Locate the cell with the specified text and output its [x, y] center coordinate. 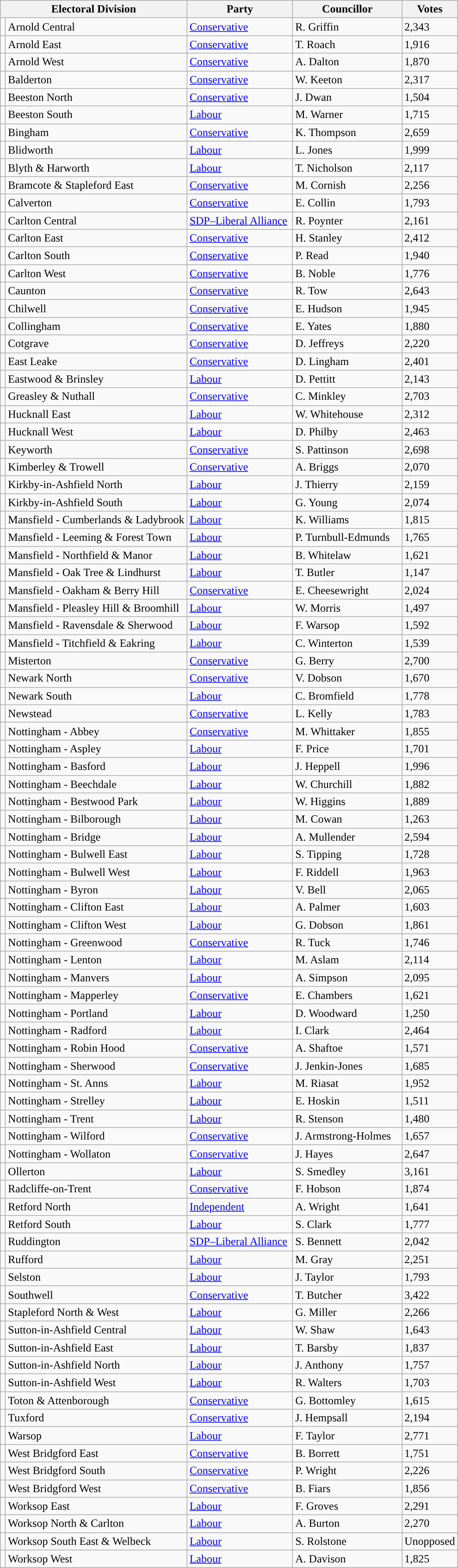
Nottingham - Sherwood [96, 1066]
2,464 [430, 1030]
1,999 [430, 150]
2,161 [430, 221]
1,746 [430, 942]
G. Young [347, 502]
1,945 [430, 309]
1,880 [430, 326]
Nottingham - St. Anns [96, 1084]
Nottingham - Byron [96, 890]
Sutton-in-Ashfield North [96, 1365]
Ruddington [96, 1242]
B. Fiars [347, 1488]
Newstead [96, 713]
E. Yates [347, 326]
1,603 [430, 907]
Party [240, 9]
F. Price [347, 749]
2,159 [430, 484]
2,463 [430, 432]
Toton & Attenborough [96, 1401]
Nottingham - Mapperley [96, 995]
Beeston South [96, 115]
J. Armstrong-Holmes [347, 1136]
2,270 [430, 1524]
T. Barsby [347, 1348]
1,952 [430, 1084]
Warsop [96, 1436]
F. Warsop [347, 626]
D. Pettitt [347, 379]
Newark North [96, 678]
D. Lingham [347, 361]
Arnold West [96, 62]
M. Gray [347, 1259]
T. Butler [347, 573]
Eastwood & Brinsley [96, 379]
2,771 [430, 1436]
1,147 [430, 573]
Stapleford North & West [96, 1312]
1,751 [430, 1453]
Rufford [96, 1259]
A. Briggs [347, 467]
W. Churchill [347, 784]
2,647 [430, 1154]
Newark South [96, 696]
Nottingham - Aspley [96, 749]
1,916 [430, 44]
1,701 [430, 749]
Sutton-in-Ashfield Central [96, 1330]
Worksop East [96, 1506]
1,250 [430, 1013]
D. Woodward [347, 1013]
Nottingham - Lenton [96, 960]
Beeston North [96, 97]
2,343 [430, 27]
2,412 [430, 238]
2,659 [430, 132]
2,114 [430, 960]
S. Rolstone [347, 1541]
Mansfield - Oak Tree & Lindhurst [96, 573]
1,703 [430, 1383]
1,504 [430, 97]
G. Miller [347, 1312]
1,963 [430, 872]
J. Anthony [347, 1365]
Nottingham - Basford [96, 766]
S. Clark [347, 1224]
2,312 [430, 414]
W. Keeton [347, 80]
Kirkby-in-Ashfield North [96, 484]
R. Griffin [347, 27]
Greasley & Nuthall [96, 397]
1,641 [430, 1207]
A. Burton [347, 1524]
1,870 [430, 62]
Chilwell [96, 309]
Votes [430, 9]
2,117 [430, 167]
Nottingham - Clifton East [96, 907]
2,074 [430, 502]
2,700 [430, 661]
J. Hempsall [347, 1418]
E. Collin [347, 203]
West Bridgford South [96, 1471]
Sutton-in-Ashfield East [96, 1348]
D. Philby [347, 432]
1,856 [430, 1488]
T. Butcher [347, 1295]
G. Berry [347, 661]
Sutton-in-Ashfield West [96, 1383]
H. Stanley [347, 238]
Worksop West [96, 1559]
Blidworth [96, 150]
E. Chambers [347, 995]
Nottingham - Abbey [96, 731]
S. Smedley [347, 1171]
P. Wright [347, 1471]
C. Winterton [347, 643]
F. Riddell [347, 872]
E. Cheesewright [347, 590]
K. Williams [347, 520]
Arnold East [96, 44]
R. Tuck [347, 942]
J. Heppell [347, 766]
1,778 [430, 696]
1,497 [430, 608]
Nottingham - Wilford [96, 1136]
Nottingham - Manvers [96, 978]
M. Cowan [347, 819]
Nottingham - Strelley [96, 1101]
1,855 [430, 731]
2,266 [430, 1312]
Kimberley & Trowell [96, 467]
G. Dobson [347, 925]
Nottingham - Radford [96, 1030]
A. Mullender [347, 837]
Electoral Division [93, 9]
D. Jeffreys [347, 344]
R. Stenson [347, 1119]
J. Jenkin-Jones [347, 1066]
1,657 [430, 1136]
Carlton South [96, 256]
West Bridgford West [96, 1488]
2,251 [430, 1259]
1,996 [430, 766]
W. Morris [347, 608]
Bramcote & Stapleford East [96, 185]
1,728 [430, 855]
Nottingham - Bulwell West [96, 872]
Hucknall East [96, 414]
Nottingham - Clifton West [96, 925]
Nottingham - Greenwood [96, 942]
2,226 [430, 1471]
2,042 [430, 1242]
Retford South [96, 1224]
A. Shaftoe [347, 1048]
Retford North [96, 1207]
Ollerton [96, 1171]
B. Borrett [347, 1453]
1,571 [430, 1048]
Nottingham - Bulwell East [96, 855]
1,685 [430, 1066]
2,024 [430, 590]
A. Wright [347, 1207]
S. Bennett [347, 1242]
1,837 [430, 1348]
J. Hayes [347, 1154]
W. Whitehouse [347, 414]
E. Hoskin [347, 1101]
Kirkby-in-Ashfield South [96, 502]
J. Taylor [347, 1277]
T. Nicholson [347, 167]
G. Bottomley [347, 1401]
Nottingham - Beechdale [96, 784]
V. Bell [347, 890]
Misterton [96, 661]
I. Clark [347, 1030]
Caunton [96, 291]
Mansfield - Titchfield & Eakring [96, 643]
M. Riasat [347, 1084]
Nottingham - Robin Hood [96, 1048]
Mansfield - Northfield & Manor [96, 555]
R. Tow [347, 291]
Arnold Central [96, 27]
R. Walters [347, 1383]
Unopposed [430, 1541]
1,765 [430, 538]
S. Tipping [347, 855]
P. Read [347, 256]
Worksop South East & Welbeck [96, 1541]
Nottingham - Bridge [96, 837]
1,825 [430, 1559]
Carlton Central [96, 221]
Mansfield - Leeming & Forest Town [96, 538]
Calverton [96, 203]
Tuxford [96, 1418]
3,422 [430, 1295]
F. Hobson [347, 1189]
Mansfield - Pleasley Hill & Broomhill [96, 608]
C. Minkley [347, 397]
Blyth & Harworth [96, 167]
Nottingham - Wollaton [96, 1154]
Southwell [96, 1295]
2,698 [430, 449]
Balderton [96, 80]
1,539 [430, 643]
B. Noble [347, 273]
L. Jones [347, 150]
K. Thompson [347, 132]
2,703 [430, 397]
Councillor [347, 9]
M. Warner [347, 115]
L. Kelly [347, 713]
1,757 [430, 1365]
M. Aslam [347, 960]
T. Roach [347, 44]
C. Bromfield [347, 696]
J. Dwan [347, 97]
E. Hudson [347, 309]
1,783 [430, 713]
1,889 [430, 802]
Keyworth [96, 449]
Mansfield - Cumberlands & Ladybrook [96, 520]
Selston [96, 1277]
Hucknall West [96, 432]
1,861 [430, 925]
2,065 [430, 890]
V. Dobson [347, 678]
Bingham [96, 132]
Cotgrave [96, 344]
F. Groves [347, 1506]
1,815 [430, 520]
2,095 [430, 978]
Mansfield - Oakham & Berry Hill [96, 590]
Worksop North & Carlton [96, 1524]
W. Higgins [347, 802]
2,594 [430, 837]
Collingham [96, 326]
1,874 [430, 1189]
1,776 [430, 273]
2,070 [430, 467]
2,143 [430, 379]
A. Davison [347, 1559]
A. Dalton [347, 62]
West Bridgford East [96, 1453]
3,161 [430, 1171]
1,615 [430, 1401]
2,220 [430, 344]
1,643 [430, 1330]
1,592 [430, 626]
M. Whittaker [347, 731]
A. Simpson [347, 978]
S. Pattinson [347, 449]
1,882 [430, 784]
Nottingham - Portland [96, 1013]
1,511 [430, 1101]
W. Shaw [347, 1330]
East Leake [96, 361]
2,291 [430, 1506]
B. Whitelaw [347, 555]
2,194 [430, 1418]
M. Cornish [347, 185]
Independent [240, 1207]
Carlton West [96, 273]
1,480 [430, 1119]
2,256 [430, 185]
2,317 [430, 80]
1,263 [430, 819]
J. Thierry [347, 484]
Radcliffe-on-Trent [96, 1189]
2,401 [430, 361]
1,940 [430, 256]
Nottingham - Bilborough [96, 819]
F. Taylor [347, 1436]
Carlton East [96, 238]
P. Turnbull-Edmunds [347, 538]
A. Palmer [347, 907]
Mansfield - Ravensdale & Sherwood [96, 626]
1,715 [430, 115]
2,643 [430, 291]
Nottingham - Bestwood Park [96, 802]
1,670 [430, 678]
1,777 [430, 1224]
Nottingham - Trent [96, 1119]
R. Poynter [347, 221]
